Find where the given text appears and provide that cell's center as (x, y) coordinate. 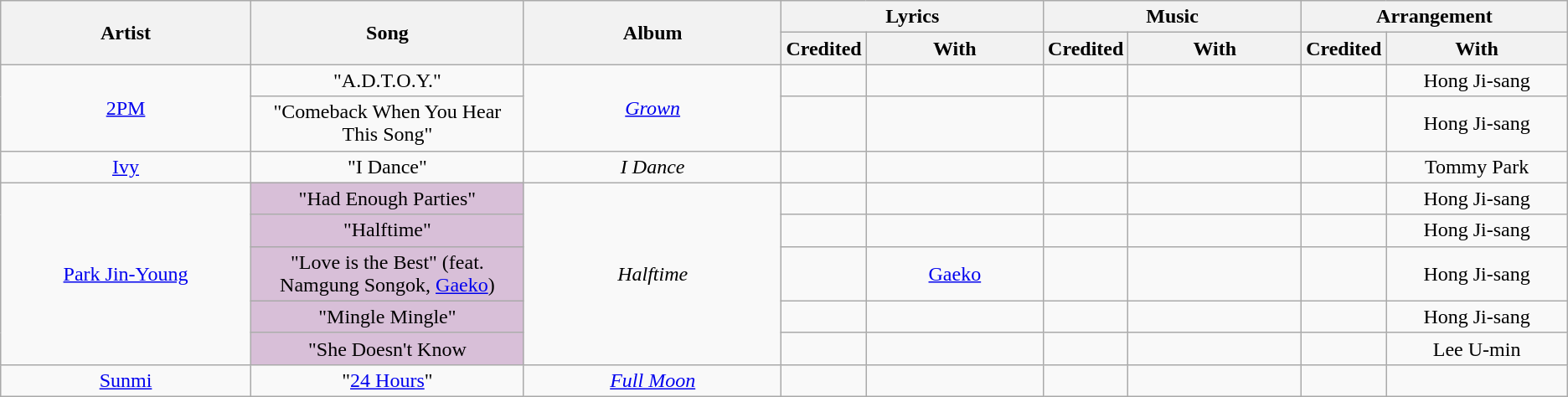
"Had Enough Parties" (387, 198)
Full Moon (652, 380)
"She Doesn't Know (387, 348)
Album (652, 33)
Gaeko (955, 273)
Ivy (126, 167)
Music (1173, 17)
Lee U-min (1477, 348)
Tommy Park (1477, 167)
"I Dance" (387, 167)
"A.D.T.O.Y." (387, 80)
Arrangement (1435, 17)
Song (387, 33)
"Halftime" (387, 230)
I Dance (652, 167)
"24 Hours" (387, 380)
Sunmi (126, 380)
"Comeback When You Hear This Song" (387, 124)
Artist (126, 33)
"Mingle Mingle" (387, 317)
2PM (126, 107)
Park Jin-Young (126, 273)
"Love is the Best" (feat. Namgung Songok, Gaeko) (387, 273)
Halftime (652, 273)
Grown (652, 107)
Lyrics (913, 17)
